Scan for the cell matching the given text and deliver its (x, y) coordinate at center. 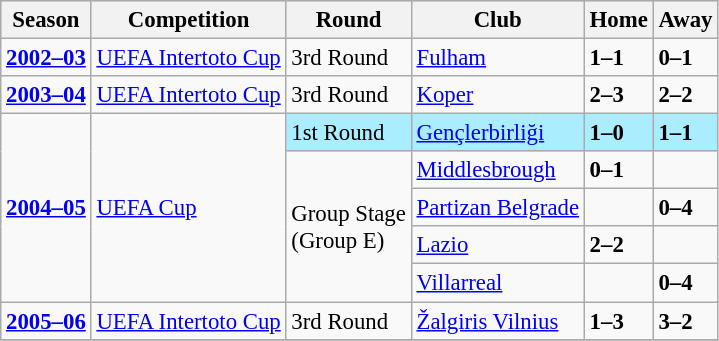
Group Stage (Group E) (348, 226)
2003–04 (46, 95)
1–3 (618, 321)
Home (618, 20)
Lazio (498, 245)
Žalgiris Vilnius (498, 321)
Competition (188, 20)
UEFA Cup (188, 208)
2005–06 (46, 321)
2004–05 (46, 208)
Away (686, 20)
Fulham (498, 58)
Gençlerbirliği (498, 133)
Round (348, 20)
Season (46, 20)
1st Round (348, 133)
2–3 (618, 95)
Middlesbrough (498, 170)
Villarreal (498, 283)
Koper (498, 95)
Club (498, 20)
3–2 (686, 321)
Partizan Belgrade (498, 208)
2002–03 (46, 58)
1–0 (618, 133)
